Pinpoint the cell where the given text exists, returning its (x, y) midpoint coordinate. 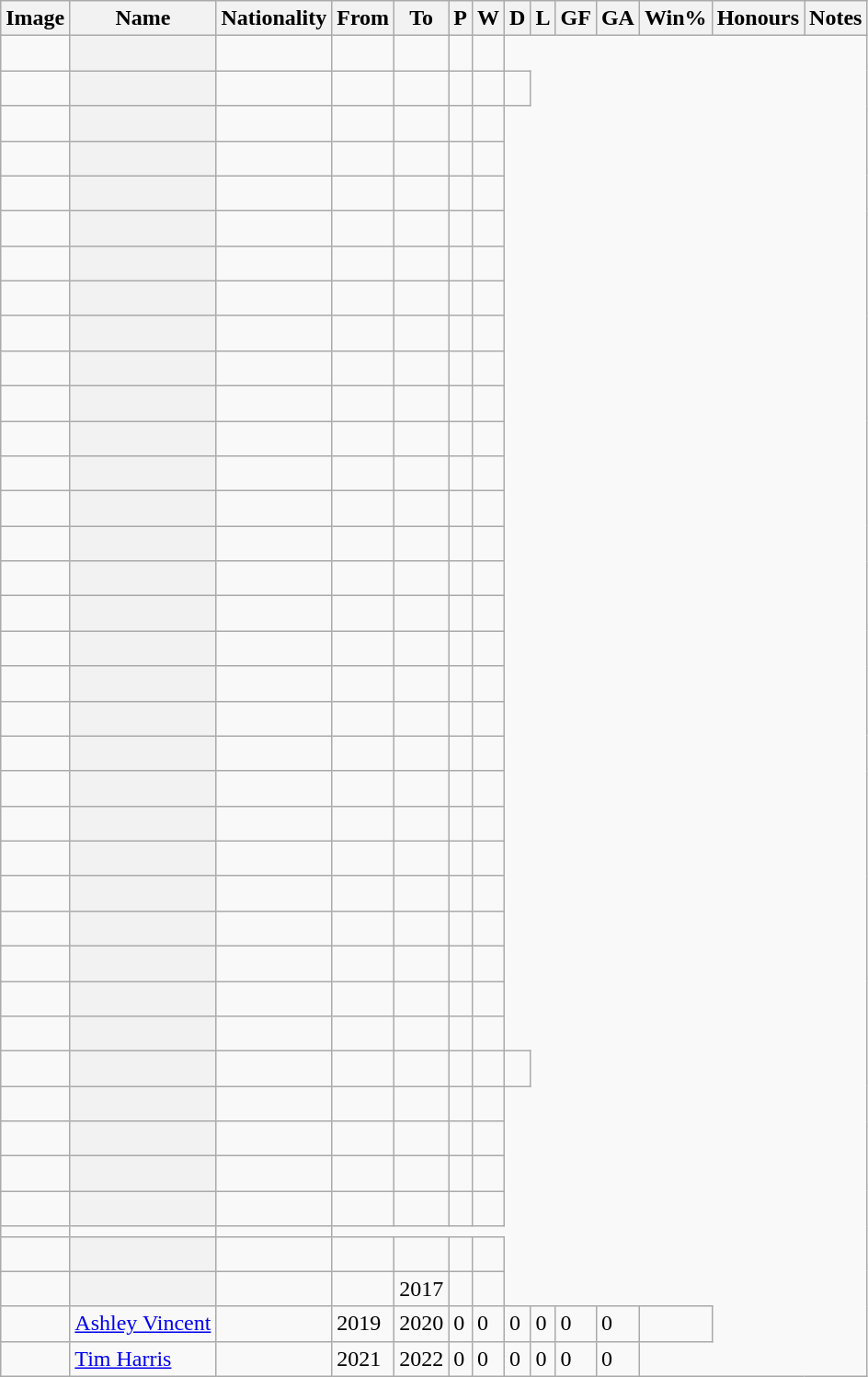
GA (618, 18)
W (487, 18)
Win% (675, 18)
Honours (758, 18)
GF (576, 18)
Ashley Vincent (143, 1324)
Tim Harris (143, 1359)
2019 (363, 1324)
D (518, 18)
Name (143, 18)
2021 (363, 1359)
2020 (421, 1324)
From (363, 18)
To (421, 18)
Notes (836, 18)
L (542, 18)
Image (35, 18)
Nationality (274, 18)
2022 (421, 1359)
2017 (421, 1289)
P (461, 18)
